Identify which cell holds the provided text, then report its (X, Y) central coordinate. 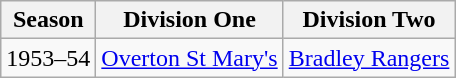
Bradley Rangers (369, 58)
Division Two (369, 20)
1953–54 (48, 58)
Season (48, 20)
Division One (190, 20)
Overton St Mary's (190, 58)
